Extract the [X, Y] coordinate from the center of the cell holding the provided text.  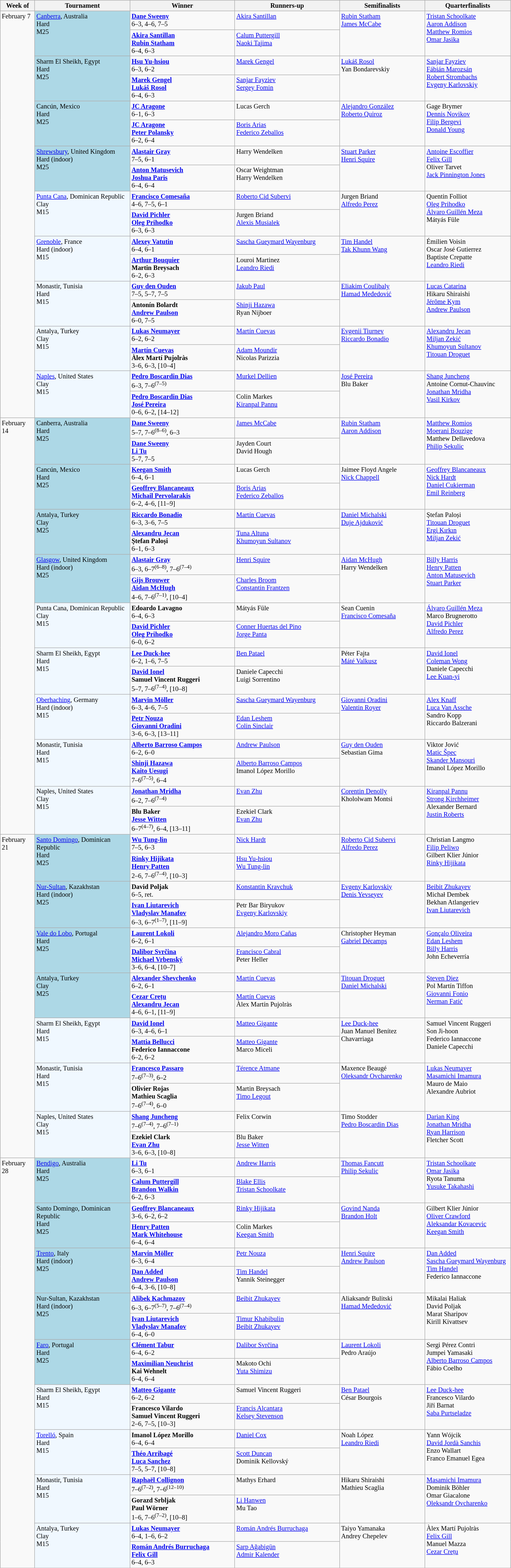
Dane Sweeny 5–7, 7–6(8–6), 6–3 [183, 428]
Blake Ellis Tristan Schoolkate [287, 1190]
Calum Puttergill Naoki Tajima [287, 43]
Lukáš Rosol Yan Bondarevskiy [382, 78]
Marvin Möller 6–3, 6–4 [183, 1257]
Mikalai Haliak David Poljak Marat Sharipov Kirill Kivattsev [468, 1316]
Colin Markes Kiranpal Pannu [287, 404]
Maxence Beaugé Oleksandr Ovcharenko [382, 1087]
David Ionel Coleman Wong Daniele Capecchi Lee Kuan-yi [468, 671]
Petr Nouza [287, 1257]
Timur Khabibulin Beibit Zhukayev [287, 1326]
Dalibor Svrčina [287, 1349]
Makoto Ochi Yuta Shimizu [287, 1371]
Matteo Gigante [287, 1027]
February 14 [17, 626]
Shang Juncheng Antoine Cornut-Chauvinc Jonathan Mridha Vasil Kirkov [468, 394]
Giovanni Oradini Valentin Royer [382, 717]
Sanjar Fayziev Fábián Marozsán Robert Strombachs Evgeny Karlovskiy [468, 78]
Eliakim Coulibaly Hamad Međedović [382, 304]
Román Andrés Burruchaga Felix Gill 6–4, 6–3 [183, 1555]
Edan Leshem Colin Sinclair [287, 726]
Matteo Gigante 6–2, 6–2 [183, 1394]
Martin Breysach Timo Legout [287, 1097]
Evan Zhu [287, 796]
Dalibor Svrčina Michael Vrbenský 3–6, 6–4, [10–7] [183, 960]
Matthew Romios Moerani Bouzige Matthew Dellavedova Philip Sekulic [468, 441]
Tristan Schoolkate Aaron Addison Matthew Romios Omar Jasika [468, 34]
Trento, Italy Hard (indoor) M25 [83, 1270]
Charles Broom Constantin Frantzen [287, 588]
Rinky Hijikata Henry Patten 2–6, 7–6(7–4), [10–3] [183, 867]
Henri Squire [287, 564]
Péter Fajta Máté Valkusz [382, 671]
Román Andrés Burruchaga [287, 1532]
Quarterfinalists [468, 5]
Lee Duck-hee Juan Manuel Benítez Chavarriaga [382, 1040]
Week of [17, 5]
Tim Handel Yannik Steinegger [287, 1280]
Christian Langmo Filip Peliwo Gilbert Klier Júnior Rinky Hijikata [468, 858]
Govind Nanda Brandon Holt [382, 1225]
Li Tu 6–3, 6–1 [183, 1167]
Guy den Ouden 7–5, 5–7, 7–5 [183, 290]
Shrewsbury, United Kingdom Hard (indoor) M25 [83, 169]
Alberto Barroso Campos Imanol López Morillo [287, 772]
Masamichi Imamura Dominik Böhler Omar Giacalone Oleksandr Ovcharenko [468, 1499]
Francisco Cabral Peter Heller [287, 960]
Winner [183, 5]
Lee Duck-hee Francesco Vilardo Jiří Barnat Saba Purtseladze [468, 1407]
Sean Cuenin Francisco Comesaña [382, 625]
Corentin Denolly Khololwam Montsi [382, 810]
Ivan Liutarevich Vladyslav Manafov 6–3, 6–7(1–7), [11–9] [183, 914]
Glasgow, United Kingdom Hard (indoor) M25 [83, 578]
Akira Santillan Rubin Statham 6–4, 6–3 [183, 43]
Álvaro Guillén Meza Marco Brugnerotto David Pichler Alfredo Perez [468, 625]
Martín Cuevas Àlex Martín Pujolràs [287, 1005]
Billy Harris Henry Patten Anton Matusevich Stuart Parker [468, 578]
Henri Squire Andrew Paulson [382, 1270]
Imanol López Morillo 6–4, 6–4 [183, 1439]
Térence Atmane [287, 1073]
Colin Markes Keegan Smith [287, 1235]
Roberto Cid Subervi [287, 200]
Nick Hardt [287, 844]
Sanjar Fayziev Sergey Fomin [287, 88]
Ezekiel Clark Evan Zhu [287, 820]
Tristan Schoolkate Omar Jasika Ryota Tanuma Yusuke Takahashi [468, 1181]
Roberto Cid Subervi Alfredo Perez [382, 858]
Yann Wójcik David Jordà Sanchis Enzo Wallart Franco Emanuel Egea [468, 1452]
Andrew Paulson [287, 748]
Rinky Hijikata [287, 1212]
Àlex Martí Pujolràs Felix Gill Manuel Mazza Cezar Crețu [468, 1545]
Hikaru Shiraishi Mathieu Scaglia [382, 1499]
Marek Gengel [287, 65]
Lukas Neumayer 6–2, 6–2 [183, 335]
Ștefan Paloși Titouan Droguet Ergi Kırkın Miljan Zekić [468, 531]
Raphaël Collignon 7–6(7–2), 7–6(12–10) [183, 1485]
Aidan McHugh Harry Wendelken [382, 578]
Alex Knaff Luca Van Assche Sandro Kopp Riccardo Balzerani [468, 717]
Antonín Bolardt Andrew Paulson 6–0, 7–5 [183, 313]
Steven Diez Pol Martín Tiffon Giovanni Fonio Nerman Fatić [468, 995]
Calum Puttergill Brandon Walkin 6–2, 6–3 [183, 1190]
Viktor Jović Matic Špec Skander Mansouri Imanol López Morillo [468, 763]
Mátyás Füle [287, 612]
Laurent Lokoli Pedro Araújo [382, 1362]
Pedro Boscardin Dias 6–3, 7–6(7–5) [183, 381]
Kiranpal Pannu Strong Kirchheimer Alexander Bernard Justin Roberts [468, 810]
Faro, Portugal Hard M25 [83, 1362]
Adam Moundir Nicolas Parizzia [287, 358]
Rubin Statham Aaron Addison [382, 441]
Matteo Gigante Marco Miceli [287, 1050]
Andrew Harris [287, 1167]
Riccardo Bonadio 6–3, 3–6, 7–5 [183, 519]
February 7 [17, 214]
Cezar Crețu Alexandru Jecan 4–6, 6–1, [11–9] [183, 1005]
Marek Gengel Lukáš Rosol 6–4, 6–3 [183, 88]
Li Hanwen Mu Tao [287, 1509]
Dane Sweeny 6–3, 4–6, 7–5 [183, 20]
Jaimee Floyd Angele Nick Chappell [382, 487]
February 28 [17, 1363]
Sharm El Sheikh, Egypt Hard M25 [83, 78]
Murkel Dellien [287, 381]
Laurent Lokoli 6–2, 6–1 [183, 937]
Hsu Yu-hsiou Wu Tung-lin [287, 867]
Théo Arribagé Luca Sanchez 7–5, 5–7, [10–8] [183, 1461]
Ivan Liutarevich Vladyslav Manafov 6–4, 6–0 [183, 1326]
Guy den Ouden Sebastian Gima [382, 763]
Shinji Hazawa Kaito Uesugi 7–6(7–5), 6–4 [183, 772]
Tim Handel Tak Khunn Wang [382, 258]
Keegan Smith 6–4, 6–1 [183, 474]
Bendigo, Australia Hard M25 [83, 1181]
Conner Huertas del Pino Jorge Panta [287, 634]
Torelló, Spain Hard M15 [83, 1452]
Vale do Lobo, Portugal Hard M25 [83, 950]
Marvin Möller 6–3, 4–6, 7–5 [183, 704]
Francisco Comesaña 4–6, 7–5, 6–1 [183, 200]
Maximilian Neuchrist Kai Wehnelt 6–4, 6–4 [183, 1371]
Ezekiel Clark Evan Zhu 3–6, 6–3, [10–8] [183, 1145]
Aliaksandr Bulitski Hamad Međedović [382, 1316]
Arthur Bouquier Martin Breysach 6–2, 6–3 [183, 268]
David Ionel Samuel Vincent Ruggeri 5–7, 7–6(7–4), [10–8] [183, 680]
Sarp Ağabigün Admir Kalender [287, 1555]
David Poljak 6–5, ret. [183, 891]
Alejandro Moro Cañas [287, 937]
Alibek Kachmazov 6–3, 6–7(5–7), 7–6(7–4) [183, 1303]
Gilbert Klier Júnior Oliver Crawford Aleksandar Kovacevic Keegan Smith [468, 1225]
Alejandro González Roberto Quiroz [382, 123]
Sergi Pérez Contri Jumpei Yamasaki Alberto Barroso Campos Fábio Coelho [468, 1362]
Alberto Barroso Campos 6–2, 6–0 [183, 748]
José Pereira Blu Baker [382, 394]
Lukas Neumayer Masamichi Imamura Mauro de Maio Alexandre Aubriot [468, 1087]
Mathys Erhard [287, 1485]
Oberhaching, Germany Hard (indoor) M15 [83, 717]
Jurgen Briand Alexis Musialek [287, 223]
Beibit Zhukayev [287, 1303]
Jayden Court David Hough [287, 451]
Thomas Fancutt Philip Sekulic [382, 1181]
Gage Brymer Dennis Novikov Filip Bergevi Donald Young [468, 123]
Ben Patael [287, 657]
JC Aragone Peter Polansky 6–2, 6–4 [183, 133]
James McCabe [287, 428]
Taiyo Yamanaka Andrey Chepelev [382, 1545]
Daniele Capecchi Luigi Sorrentino [287, 680]
Francesco Passaro 7–6(7–3), 6–2 [183, 1073]
Tournament [83, 5]
Daniel Cox [287, 1439]
Samuel Vincent Ruggeri Son Ji-hoon Federico Iannaccone Daniele Capecchi [468, 1040]
Oscar Weightman Harry Wendelken [287, 178]
Antoine Escoffier Felix Gill Oliver Tarvet Jack Pinnington Jones [468, 169]
Semifinalists [382, 5]
Noah López Leandro Riedi [382, 1452]
Harry Wendelken [287, 155]
Clément Tabur 6–4, 6–2 [183, 1349]
Alastair Gray 7–5, 6–1 [183, 155]
Jurgen Briand Alfredo Perez [382, 213]
Gijs Brouwer Aidan McHugh 4–6, 7–6(7–1), [10–4] [183, 588]
Lucas Catarina Hikaru Shiraishi Jérôme Kym Andrew Paulson [468, 304]
Émilien Voisin Oscar José Gutierrez Baptiste Crepatte Leandro Riedi [468, 258]
Runners-up [287, 5]
Rubin Statham James McCabe [382, 34]
Geoffrey Blancaneaux Michail Pervolarakis 6–2, 4–6, [11–9] [183, 496]
JC Aragone 6–1, 6–3 [183, 110]
Martín Cuevas Àlex Martí Pujolràs 3–6, 6–3, [10–4] [183, 358]
Beibit Zhukayev Michał Dembek Bekhan Atlangeriev Ivan Liutarevich [468, 905]
Henry Patten Mark Whitehouse 6–4, 6–4 [183, 1235]
Dan Added Andrew Paulson 6–4, 3–6, [10–8] [183, 1280]
Olivier Rojas Mathieu Scaglia 7–6(7–4), 6–0 [183, 1097]
Darian King Jonathan Mridha Ryan Harrison Fletcher Scott [468, 1135]
Lukas Neumayer 6–4, 1–6, 6–2 [183, 1532]
Shang Juncheng 7–6(7–4), 7–6(7–1) [183, 1121]
Mattia Bellucci Federico Iannaccone 6–2, 6–2 [183, 1050]
Louroi Martinez Leandro Riedi [287, 268]
February 21 [17, 996]
Lee Duck-hee 6–2, 1–6, 7–5 [183, 657]
Anton Matusevich Joshua Paris 6–4, 6–4 [183, 178]
Alexandru Jecan Miljan Zekić Khumoyun Sultanov Titouan Droguet [468, 348]
Quentin Folliot Oleg Prihodko Álvaro Guillén Meza Mátyás Füle [468, 213]
Christopher Heyman Gabriel Décamps [382, 950]
Alexander Shevchenko 6–2, 6–1 [183, 982]
Evgenii Tiurnev Riccardo Bonadio [382, 348]
Scott Duncan Dominik Kellovský [287, 1461]
Geoffrey Blancaneaux 3–6, 6–2, 6–2 [183, 1212]
Francesco Vilardo Samuel Vincent Ruggeri 2–6, 7–5, [10–3] [183, 1416]
Dane Sweeny Li Tu 5–7, 7–5 [183, 451]
Blu Baker Jesse Witten [287, 1145]
Grenoble, France Hard (indoor) M15 [83, 258]
Pedro Boscardin Dias José Pereira 0–6, 6–2, [14–12] [183, 404]
Gonçalo Oliveira Edan Leshem Billy Harris John Echeverría [468, 950]
Geoffrey Blancaneaux Nick Hardt Daniel Cukierman Emil Reinberg [468, 487]
Stuart Parker Henri Squire [382, 169]
Timo Stodder Pedro Boscardin Dias [382, 1135]
Titouan Droguet Daniel Michalski [382, 995]
Wu Tung-lin 7–5, 6–3 [183, 844]
David Pichler Oleg Prihodko 6–0, 6–2 [183, 634]
Shinji Hazawa Ryan Nijboer [287, 313]
Francis Alcantara Kelsey Stevenson [287, 1416]
Akira Santillan [287, 20]
Petr Bar Biryukov Evgeny Karlovskiy [287, 914]
Edoardo Lavagno 6–4, 6–3 [183, 612]
Daniel Michalski Duje Ajduković [382, 531]
Gorazd Srbljak Paul Wörner 1–6, 7–6(7–2), [10–8] [183, 1509]
Blu Baker Jesse Witten 6–7(4–7), 6–4, [13–11] [183, 820]
Tuna Altuna Khumoyun Sultanov [287, 541]
Jonathan Mridha 6–2, 7–6(7–4) [183, 796]
Felix Corwin [287, 1121]
David Pichler Oleg Prihodko 6–3, 6–3 [183, 223]
Alexey Vatutin 6–4, 6–1 [183, 245]
Ben Patael César Bourgois [382, 1407]
Petr Nouza Giovanni Oradini 3–6, 6–3, [13–11] [183, 726]
Konstantin Kravchuk [287, 891]
Dan Added Sascha Gueymard Wayenburg Tim Handel Federico Iannaccone [468, 1270]
Hsu Yu-hsiou 6–3, 6–2 [183, 65]
Jakub Paul [287, 290]
Samuel Vincent Ruggeri [287, 1394]
Alexandru Jecan Ștefan Paloși 6–1, 6–3 [183, 541]
Evgeny Karlovskiy Denis Yevseyev [382, 905]
David Ionel 6–3, 4–6, 6–1 [183, 1027]
Alastair Gray 6–3, 6–7(6–8), 7–6(7–4) [183, 564]
